Locate the cell with the specified text and output its [X, Y] center coordinate. 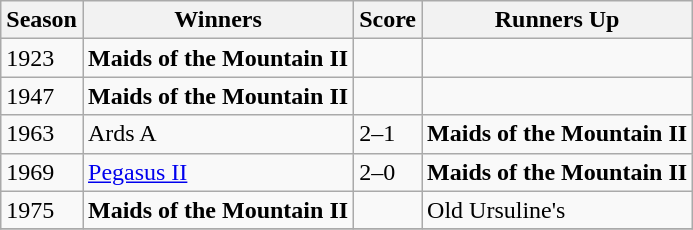
1969 [42, 172]
2–1 [388, 134]
1923 [42, 58]
Season [42, 20]
1975 [42, 210]
2–0 [388, 172]
Runners Up [558, 20]
Winners [218, 20]
Score [388, 20]
Pegasus II [218, 172]
Ards A [218, 134]
1963 [42, 134]
1947 [42, 96]
Old Ursuline's [558, 210]
